Determine the (x, y) coordinate at the center of the cell enclosing the given text.  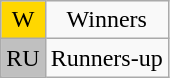
RU (23, 58)
Winners (106, 20)
W (23, 20)
Runners-up (106, 58)
